From the cell containing the given text, extract its center point as [x, y] coordinate. 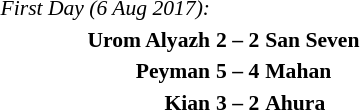
5 – 4 [238, 71]
2 – 2 [238, 40]
